Output the (X, Y) coordinate of the center of the cell containing the given text.  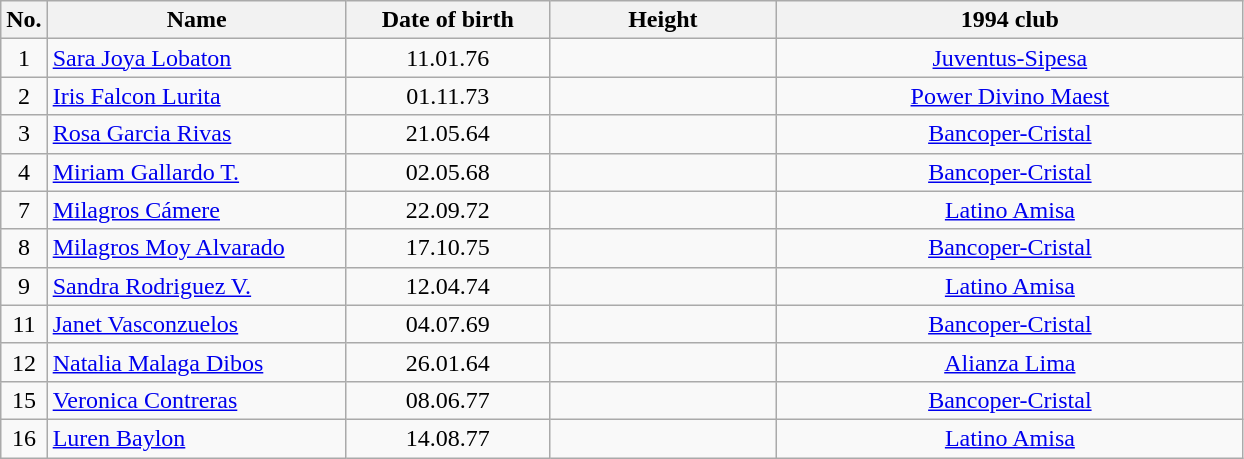
Janet Vasconzuelos (196, 324)
Luren Baylon (196, 438)
Milagros Cámere (196, 210)
08.06.77 (448, 400)
15 (24, 400)
8 (24, 248)
Height (662, 20)
9 (24, 286)
Date of birth (448, 20)
12.04.74 (448, 286)
Sandra Rodriguez V. (196, 286)
11.01.76 (448, 58)
22.09.72 (448, 210)
Milagros Moy Alvarado (196, 248)
Juventus-Sipesa (1010, 58)
16 (24, 438)
02.05.68 (448, 172)
Iris Falcon Lurita (196, 96)
1 (24, 58)
Rosa Garcia Rivas (196, 134)
14.08.77 (448, 438)
Power Divino Maest (1010, 96)
01.11.73 (448, 96)
Miriam Gallardo T. (196, 172)
Veronica Contreras (196, 400)
1994 club (1010, 20)
Alianza Lima (1010, 362)
Name (196, 20)
04.07.69 (448, 324)
12 (24, 362)
4 (24, 172)
No. (24, 20)
11 (24, 324)
7 (24, 210)
Sara Joya Lobaton (196, 58)
21.05.64 (448, 134)
Natalia Malaga Dibos (196, 362)
17.10.75 (448, 248)
2 (24, 96)
3 (24, 134)
26.01.64 (448, 362)
